Extract the (X, Y) coordinate from the center of the cell holding the provided text.  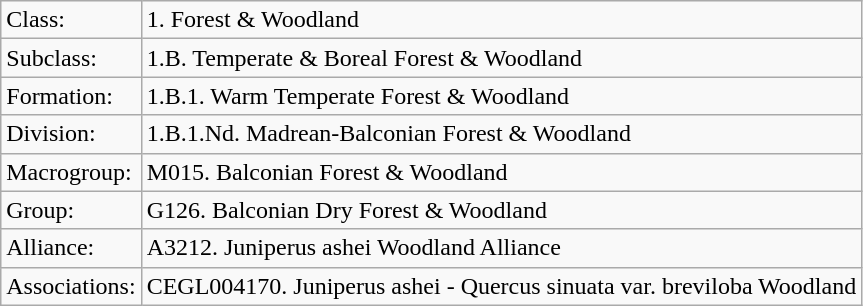
1.B. Temperate & Boreal Forest & Woodland (502, 58)
G126. Balconian Dry Forest & Woodland (502, 210)
CEGL004170. Juniperus ashei - Quercus sinuata var. breviloba Woodland (502, 286)
Macrogroup: (71, 172)
Formation: (71, 96)
Alliance: (71, 248)
Subclass: (71, 58)
Associations: (71, 286)
1.B.1.Nd. Madrean-Balconian Forest & Woodland (502, 134)
M015. Balconian Forest & Woodland (502, 172)
Class: (71, 20)
1. Forest & Woodland (502, 20)
1.B.1. Warm Temperate Forest & Woodland (502, 96)
Division: (71, 134)
Group: (71, 210)
A3212. Juniperus ashei Woodland Alliance (502, 248)
